Find where the given text appears and provide that cell's center as [x, y] coordinate. 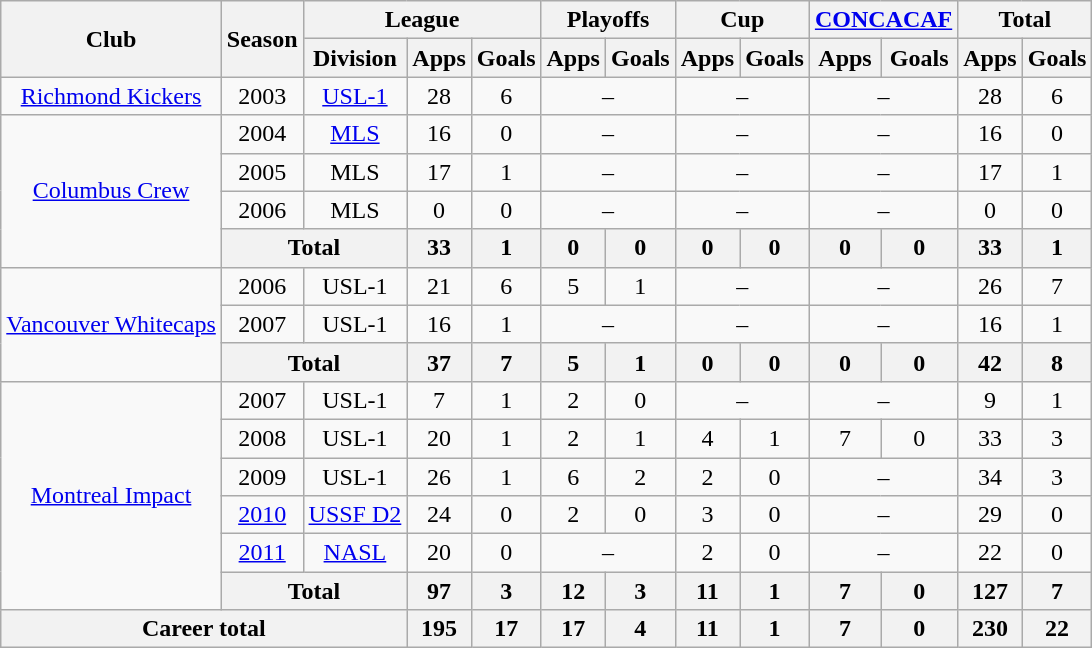
2011 [262, 553]
NASL [355, 553]
230 [990, 629]
9 [990, 400]
24 [439, 515]
Columbus Crew [112, 191]
34 [990, 477]
Montreal Impact [112, 495]
127 [990, 591]
CONCACAF [883, 20]
42 [990, 362]
USSF D2 [355, 515]
Vancouver Whitecaps [112, 324]
2005 [262, 172]
2004 [262, 134]
Playoffs [608, 20]
97 [439, 591]
37 [439, 362]
Club [112, 39]
21 [439, 286]
Season [262, 39]
Division [355, 58]
Richmond Kickers [112, 96]
2009 [262, 477]
12 [573, 591]
8 [1057, 362]
2010 [262, 515]
195 [439, 629]
Career total [204, 629]
Cup [742, 20]
29 [990, 515]
League [422, 20]
2008 [262, 438]
2003 [262, 96]
